Determine the [x, y] coordinate at the center of the cell enclosing the given text.  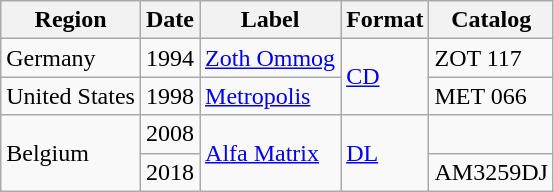
AM3259DJ [491, 172]
2018 [170, 172]
1994 [170, 58]
Belgium [71, 153]
Zoth Ommog [270, 58]
DL [385, 153]
Metropolis [270, 96]
United States [71, 96]
Region [71, 20]
Format [385, 20]
2008 [170, 134]
MET 066 [491, 96]
Catalog [491, 20]
Germany [71, 58]
Label [270, 20]
Date [170, 20]
1998 [170, 96]
CD [385, 77]
Alfa Matrix [270, 153]
ZOT 117 [491, 58]
